For the text-containing cell, return its midpoint in (x, y) coordinate format. 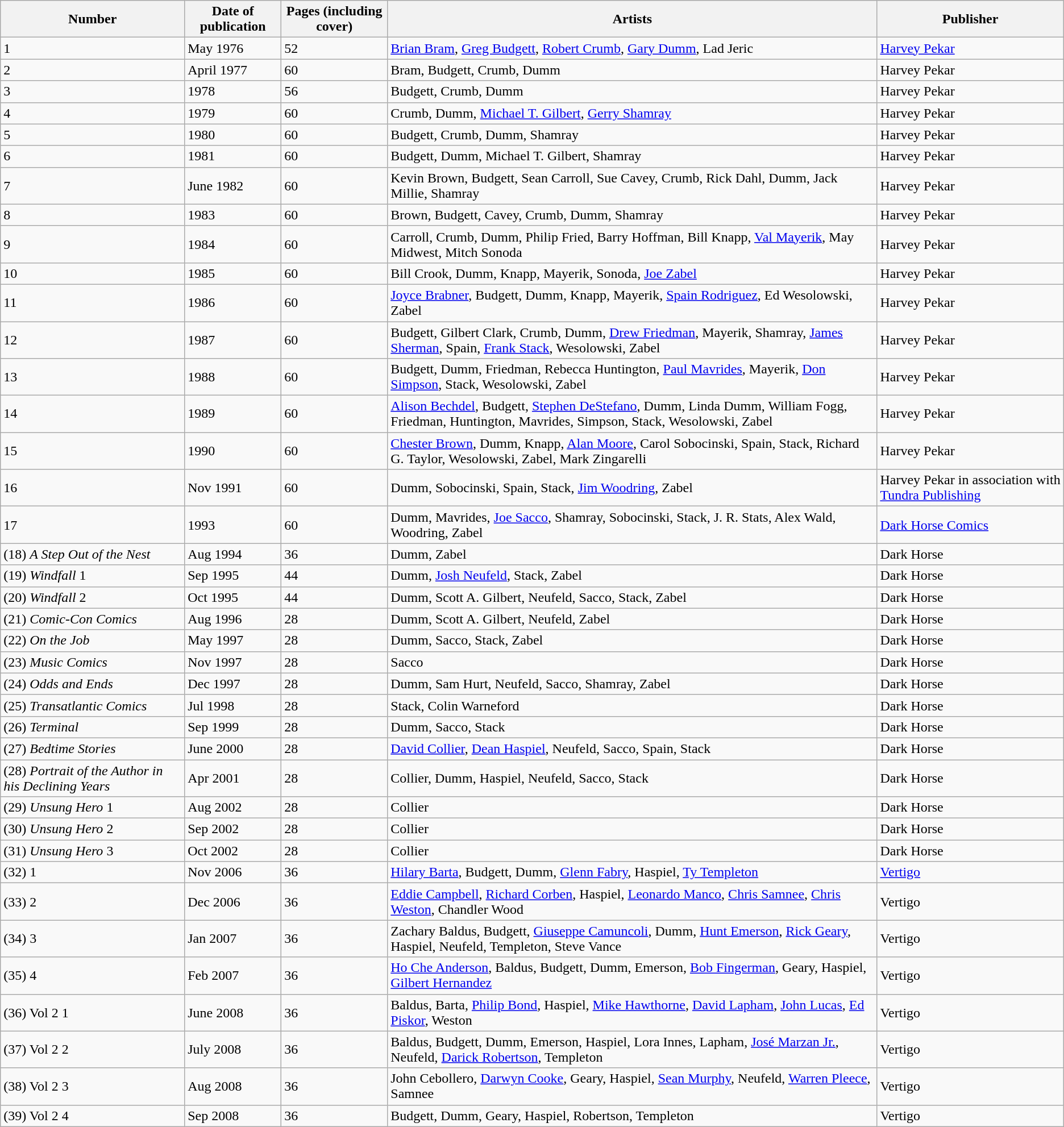
(28) Portrait of the Author in his Declining Years (93, 777)
May 1997 (233, 641)
Sep 1999 (233, 727)
Date of publication (233, 19)
11 (93, 302)
Feb 2007 (233, 975)
(39) Vol 2 4 (93, 1116)
(24) Odds and Ends (93, 684)
Jan 2007 (233, 939)
1990 (233, 451)
(33) 2 (93, 901)
5 (93, 135)
(30) Unsung Hero 2 (93, 829)
Hilary Barta, Budgett, Dumm, Glenn Fabry, Haspiel, Ty Templeton (632, 872)
Collier, Dumm, Haspiel, Neufeld, Sacco, Stack (632, 777)
1983 (233, 215)
Dumm, Sacco, Stack (632, 727)
Dec 2006 (233, 901)
(18) A Step Out of the Nest (93, 554)
1987 (233, 340)
13 (93, 377)
(38) Vol 2 3 (93, 1087)
1989 (233, 414)
(32) 1 (93, 872)
52 (334, 48)
7 (93, 185)
(29) Unsung Hero 1 (93, 808)
Dumm, Sam Hurt, Neufeld, Sacco, Shamray, Zabel (632, 684)
Baldus, Barta, Philip Bond, Haspiel, Mike Hawthorne, David Lapham, John Lucas, Ed Piskor, Weston (632, 1013)
Sacco (632, 662)
Baldus, Budgett, Dumm, Emerson, Haspiel, Lora Innes, Lapham, José Marzan Jr., Neufeld, Darick Robertson, Templeton (632, 1049)
Budgett, Dumm, Geary, Haspiel, Robertson, Templeton (632, 1116)
May 1976 (233, 48)
1978 (233, 92)
July 2008 (233, 1049)
Dumm, Sobocinski, Spain, Stack, Jim Woodring, Zabel (632, 488)
Kevin Brown, Budgett, Sean Carroll, Sue Cavey, Crumb, Rick Dahl, Dumm, Jack Millie, Shamray (632, 185)
Dumm, Sacco, Stack, Zabel (632, 641)
Chester Brown, Dumm, Knapp, Alan Moore, Carol Sobocinski, Spain, Stack, Richard G. Taylor, Wesolowski, Zabel, Mark Zingarelli (632, 451)
Publisher (970, 19)
1981 (233, 156)
Dumm, Zabel (632, 554)
Oct 2002 (233, 851)
Harvey Pekar in association with Tundra Publishing (970, 488)
(37) Vol 2 2 (93, 1049)
(23) Music Comics (93, 662)
Crumb, Dumm, Michael T. Gilbert, Gerry Shamray (632, 113)
1979 (233, 113)
Oct 1995 (233, 597)
June 2008 (233, 1013)
Brown, Budgett, Cavey, Crumb, Dumm, Shamray (632, 215)
10 (93, 273)
Sep 2002 (233, 829)
1 (93, 48)
(36) Vol 2 1 (93, 1013)
Carroll, Crumb, Dumm, Philip Fried, Barry Hoffman, Bill Knapp, Val Mayerik, May Midwest, Mitch Sonoda (632, 244)
Nov 1991 (233, 488)
Pages (including cover) (334, 19)
Stack, Colin Warneford (632, 705)
David Collier, Dean Haspiel, Neufeld, Sacco, Spain, Stack (632, 748)
16 (93, 488)
1985 (233, 273)
Budgett, Gilbert Clark, Crumb, Dumm, Drew Friedman, Mayerik, Shamray, James Sherman, Spain, Frank Stack, Wesolowski, Zabel (632, 340)
Dark Horse Comics (970, 525)
Brian Bram, Greg Budgett, Robert Crumb, Gary Dumm, Lad Jeric (632, 48)
Budgett, Dumm, Michael T. Gilbert, Shamray (632, 156)
Artists (632, 19)
Joyce Brabner, Budgett, Dumm, Knapp, Mayerik, Spain Rodriguez, Ed Wesolowski, Zabel (632, 302)
(35) 4 (93, 975)
4 (93, 113)
1993 (233, 525)
June 2000 (233, 748)
(25) Transatlantic Comics (93, 705)
June 1982 (233, 185)
Budgett, Crumb, Dumm (632, 92)
Nov 1997 (233, 662)
Dumm, Scott A. Gilbert, Neufeld, Zabel (632, 619)
14 (93, 414)
John Cebollero, Darwyn Cooke, Geary, Haspiel, Sean Murphy, Neufeld, Warren Pleece, Samnee (632, 1087)
(21) Comic-Con Comics (93, 619)
(31) Unsung Hero 3 (93, 851)
1984 (233, 244)
9 (93, 244)
15 (93, 451)
Bram, Budgett, Crumb, Dumm (632, 70)
Sep 1995 (233, 576)
Aug 2008 (233, 1087)
8 (93, 215)
1986 (233, 302)
Budgett, Dumm, Friedman, Rebecca Huntington, Paul Mavrides, Mayerik, Don Simpson, Stack, Wesolowski, Zabel (632, 377)
(19) Windfall 1 (93, 576)
1980 (233, 135)
56 (334, 92)
Dumm, Josh Neufeld, Stack, Zabel (632, 576)
Dumm, Mavrides, Joe Sacco, Shamray, Sobocinski, Stack, J. R. Stats, Alex Wald, Woodring, Zabel (632, 525)
Eddie Campbell, Richard Corben, Haspiel, Leonardo Manco, Chris Samnee, Chris Weston, Chandler Wood (632, 901)
Apr 2001 (233, 777)
17 (93, 525)
Alison Bechdel, Budgett, Stephen DeStefano, Dumm, Linda Dumm, William Fogg, Friedman, Huntington, Mavrides, Simpson, Stack, Wesolowski, Zabel (632, 414)
Jul 1998 (233, 705)
(27) Bedtime Stories (93, 748)
(34) 3 (93, 939)
Ho Che Anderson, Baldus, Budgett, Dumm, Emerson, Bob Fingerman, Geary, Haspiel, Gilbert Hernandez (632, 975)
Zachary Baldus, Budgett, Giuseppe Camuncoli, Dumm, Hunt Emerson, Rick Geary, Haspiel, Neufeld, Templeton, Steve Vance (632, 939)
April 1977 (233, 70)
Dec 1997 (233, 684)
Bill Crook, Dumm, Knapp, Mayerik, Sonoda, Joe Zabel (632, 273)
Budgett, Crumb, Dumm, Shamray (632, 135)
3 (93, 92)
Nov 2006 (233, 872)
Aug 1994 (233, 554)
2 (93, 70)
Dumm, Scott A. Gilbert, Neufeld, Sacco, Stack, Zabel (632, 597)
(20) Windfall 2 (93, 597)
(26) Terminal (93, 727)
Sep 2008 (233, 1116)
6 (93, 156)
Aug 2002 (233, 808)
1988 (233, 377)
Number (93, 19)
Aug 1996 (233, 619)
12 (93, 340)
(22) On the Job (93, 641)
